Identify which cell holds the provided text, then report its [X, Y] central coordinate. 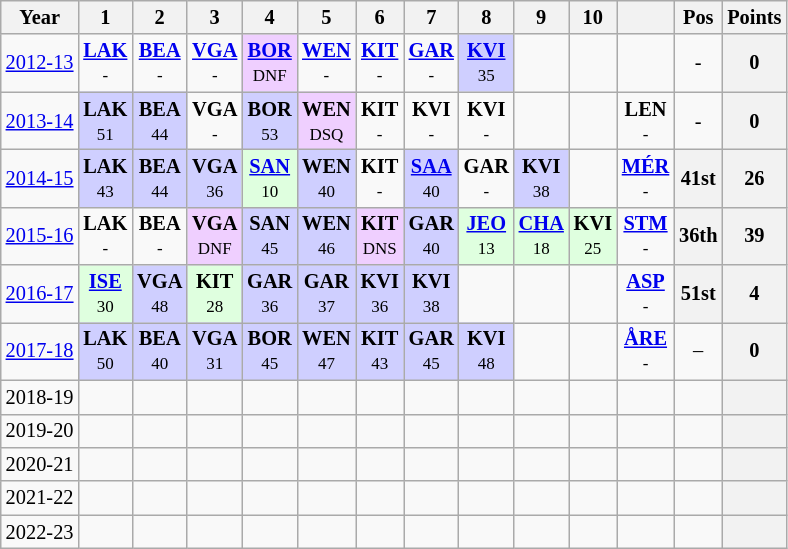
WEN40 [326, 178]
SAA40 [432, 178]
1 [105, 17]
2 [160, 17]
6 [380, 17]
2012-13 [40, 63]
2015-16 [40, 236]
BEA40 [160, 351]
KVI25 [593, 236]
41st [698, 178]
51st [698, 294]
LEN- [646, 121]
VGA31 [214, 351]
2019-20 [40, 431]
KVI48 [486, 351]
36th [698, 236]
LAK43 [105, 178]
VGA36 [214, 178]
GAR45 [432, 351]
– [698, 351]
VGA48 [160, 294]
3 [214, 17]
2022-23 [40, 532]
KVI36 [380, 294]
2018-19 [40, 397]
MÉR- [646, 178]
KVI35 [486, 63]
2014-15 [40, 178]
2017-18 [40, 351]
39 [754, 236]
2020-21 [40, 464]
Pos [698, 17]
WENDSQ [326, 121]
SAN45 [270, 236]
KIT28 [214, 294]
KIT43 [380, 351]
10 [593, 17]
ISE30 [105, 294]
BORDNF [270, 63]
WEN46 [326, 236]
GAR40 [432, 236]
Points [754, 17]
26 [754, 178]
GAR36 [270, 294]
LAK51 [105, 121]
ÅRE- [646, 351]
5 [326, 17]
WEN- [326, 63]
8 [486, 17]
SAN10 [270, 178]
KITDNS [380, 236]
2021-22 [40, 498]
2016-17 [40, 294]
WEN47 [326, 351]
ASP- [646, 294]
VGADNF [214, 236]
JEO13 [486, 236]
LAK50 [105, 351]
9 [542, 17]
7 [432, 17]
Year [40, 17]
BOR53 [270, 121]
BOR45 [270, 351]
2013-14 [40, 121]
GAR37 [326, 294]
STM- [646, 236]
CHA18 [542, 236]
